Return [X, Y] of the center of cell containing provided text 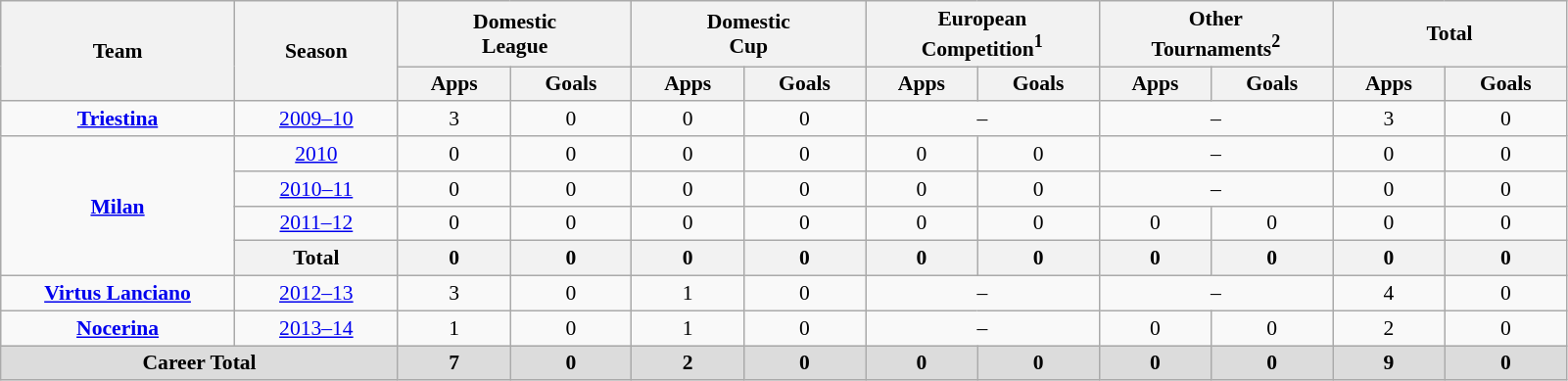
OtherTournaments2 [1216, 33]
Virtus Lanciano [118, 294]
2012–13 [315, 294]
Season [315, 51]
DomesticCup [748, 33]
2010 [315, 154]
DomesticLeague [515, 33]
9 [1389, 363]
2011–12 [315, 223]
Nocerina [118, 328]
Team [118, 51]
Milan [118, 206]
2010–11 [315, 189]
EuropeanCompetition1 [983, 33]
2013–14 [315, 328]
4 [1389, 294]
2009–10 [315, 119]
7 [454, 363]
Triestina [118, 119]
Career Total [200, 363]
